Return [X, Y] of the center of cell containing provided text 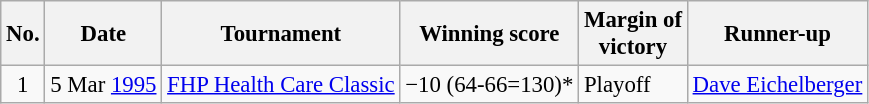
1 [23, 85]
Date [104, 34]
Winning score [490, 34]
Margin ofvictory [634, 34]
Tournament [281, 34]
FHP Health Care Classic [281, 85]
5 Mar 1995 [104, 85]
Playoff [634, 85]
−10 (64-66=130)* [490, 85]
Runner-up [777, 34]
No. [23, 34]
Dave Eichelberger [777, 85]
